Search for the cell housing the specified text and yield its (X, Y) center coordinate. 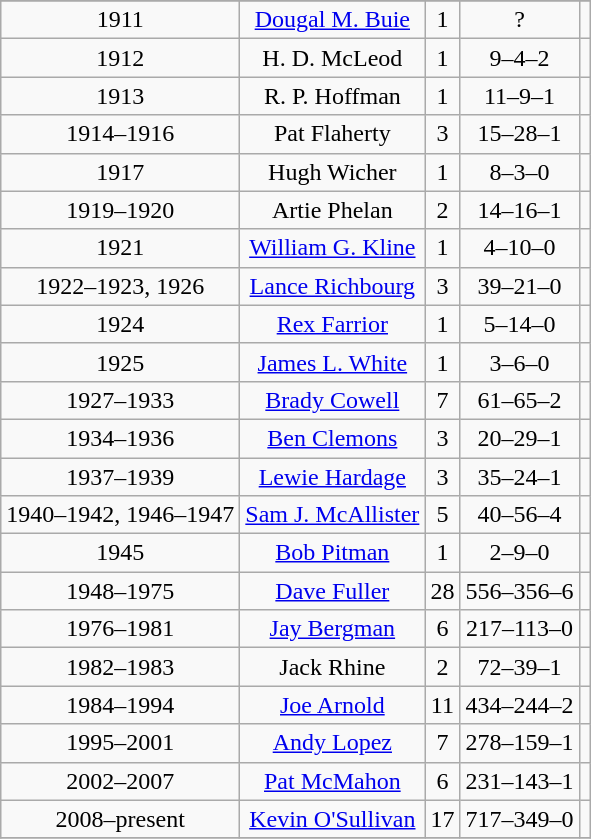
? (520, 20)
Dave Fuller (332, 591)
Sam J. McAllister (332, 515)
11–9–1 (520, 96)
9–4–2 (520, 58)
1948–1975 (120, 591)
15–28–1 (520, 134)
1913 (120, 96)
William G. Kline (332, 248)
1940–1942, 1946–1947 (120, 515)
61–65–2 (520, 400)
1914–1916 (120, 134)
1911 (120, 20)
39–21–0 (520, 286)
17 (442, 819)
1982–1983 (120, 667)
1919–1920 (120, 210)
14–16–1 (520, 210)
Jay Bergman (332, 629)
2008–present (120, 819)
1945 (120, 553)
Joe Arnold (332, 705)
40–56–4 (520, 515)
Kevin O'Sullivan (332, 819)
11 (442, 705)
1976–1981 (120, 629)
1925 (120, 362)
2002–2007 (120, 781)
3–6–0 (520, 362)
1922–1923, 1926 (120, 286)
1934–1936 (120, 438)
Brady Cowell (332, 400)
231–143–1 (520, 781)
72–39–1 (520, 667)
35–24–1 (520, 477)
1924 (120, 324)
28 (442, 591)
Ben Clemons (332, 438)
556–356–6 (520, 591)
Pat McMahon (332, 781)
Pat Flaherty (332, 134)
717–349–0 (520, 819)
5 (442, 515)
R. P. Hoffman (332, 96)
Rex Farrior (332, 324)
1912 (120, 58)
Dougal M. Buie (332, 20)
Jack Rhine (332, 667)
1995–2001 (120, 743)
1937–1939 (120, 477)
434–244–2 (520, 705)
James L. White (332, 362)
1917 (120, 172)
4–10–0 (520, 248)
H. D. McLeod (332, 58)
5–14–0 (520, 324)
20–29–1 (520, 438)
Lance Richbourg (332, 286)
1984–1994 (120, 705)
Artie Phelan (332, 210)
278–159–1 (520, 743)
1927–1933 (120, 400)
Hugh Wicher (332, 172)
8–3–0 (520, 172)
2–9–0 (520, 553)
1921 (120, 248)
Andy Lopez (332, 743)
Lewie Hardage (332, 477)
Bob Pitman (332, 553)
217–113–0 (520, 629)
